Locate the cell with the specified text and output its (x, y) center coordinate. 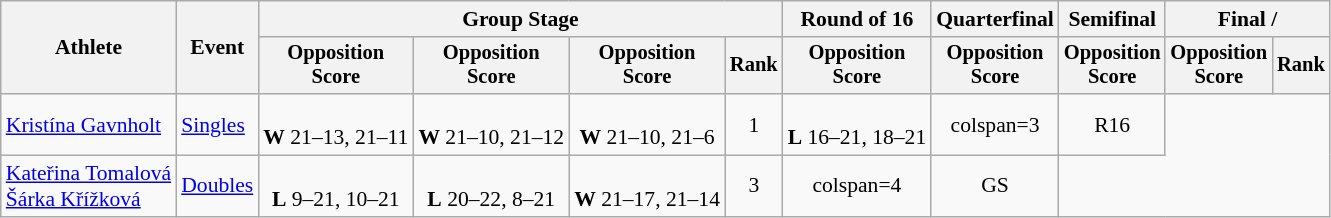
Round of 16 (858, 19)
R16 (1112, 124)
colspan=3 (995, 124)
Doubles (217, 186)
Final / (1247, 19)
Singles (217, 124)
Athlete (88, 48)
W 21–10, 21–6 (647, 124)
L 20–22, 8–21 (491, 186)
Semifinal (1112, 19)
Kristína Gavnholt (88, 124)
W 21–10, 21–12 (491, 124)
W 21–17, 21–14 (647, 186)
colspan=4 (858, 186)
L 16–21, 18–21 (858, 124)
1 (754, 124)
L 9–21, 10–21 (336, 186)
W 21–13, 21–11 (336, 124)
Event (217, 48)
Group Stage (520, 19)
Quarterfinal (995, 19)
3 (754, 186)
GS (995, 186)
Kateřina TomalováŠárka Křížková (88, 186)
